Return the (X, Y) coordinate for the center point of the cell that contains the specified text.  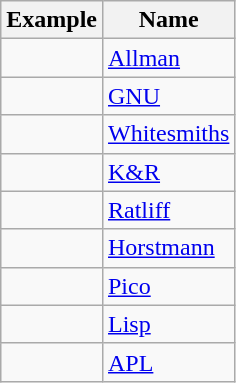
GNU (168, 96)
Pico (168, 286)
K&R (168, 172)
Lisp (168, 324)
Example (52, 20)
Ratliff (168, 210)
Name (168, 20)
Horstmann (168, 248)
APL (168, 362)
Allman (168, 58)
Whitesmiths (168, 134)
